Capture the cell that displays the provided text and extract its (X, Y) central coordinate. 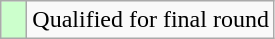
Qualified for final round (151, 20)
